Output the [X, Y] coordinate of the center of the cell containing the given text.  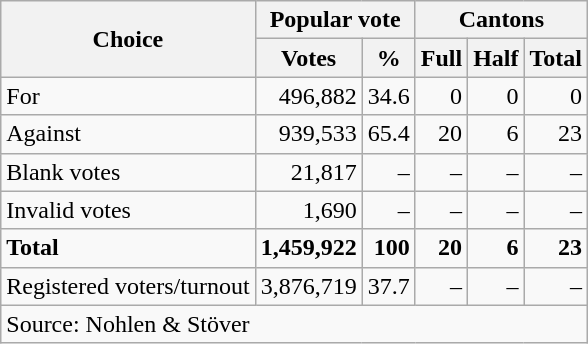
For [128, 96]
1,690 [308, 210]
Votes [308, 58]
Cantons [501, 20]
Blank votes [128, 172]
Full [441, 58]
Invalid votes [128, 210]
3,876,719 [308, 286]
100 [388, 248]
21,817 [308, 172]
65.4 [388, 134]
496,882 [308, 96]
% [388, 58]
Choice [128, 39]
Source: Nohlen & Stöver [294, 324]
Registered voters/turnout [128, 286]
Half [496, 58]
37.7 [388, 286]
939,533 [308, 134]
34.6 [388, 96]
1,459,922 [308, 248]
Popular vote [335, 20]
Against [128, 134]
